Provide the (X, Y) coordinate of the cell's center where the given text is located.  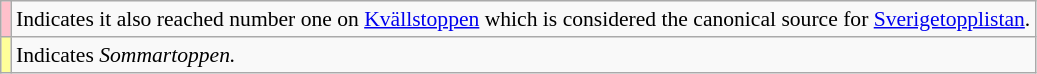
Indicates Sommartoppen. (523, 55)
Indicates it also reached number one on Kvällstoppen which is considered the canonical source for Sverigetopplistan. (523, 19)
